Provide the (X, Y) coordinate of the cell's center where the given text is located.  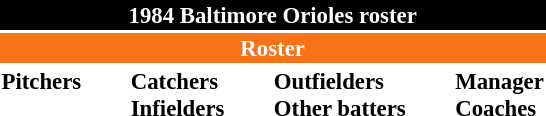
Roster (272, 48)
1984 Baltimore Orioles roster (272, 15)
